Pinpoint the cell where the given text exists, returning its [X, Y] midpoint coordinate. 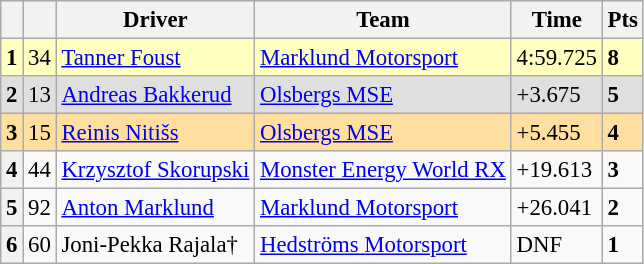
15 [40, 133]
Monster Energy World RX [384, 170]
13 [40, 95]
Tanner Foust [156, 58]
60 [40, 245]
Team [384, 20]
Hedströms Motorsport [384, 245]
Reinis Nitišs [156, 133]
4:59.725 [556, 58]
Andreas Bakkerud [156, 95]
6 [12, 245]
Time [556, 20]
Pts [622, 20]
92 [40, 208]
+26.041 [556, 208]
+19.613 [556, 170]
8 [622, 58]
+3.675 [556, 95]
Anton Marklund [156, 208]
DNF [556, 245]
Joni-Pekka Rajala† [156, 245]
34 [40, 58]
Driver [156, 20]
+5.455 [556, 133]
Krzysztof Skorupski [156, 170]
44 [40, 170]
